Find where the given text appears and provide that cell's center as [X, Y] coordinate. 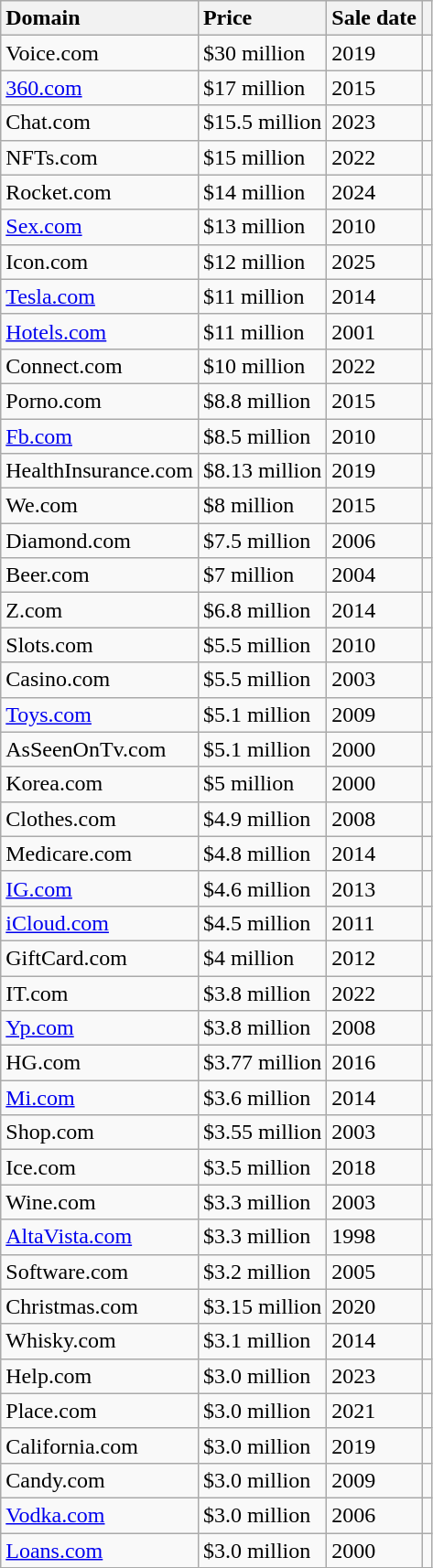
$3.55 million [262, 1133]
$4.6 million [262, 888]
$4.8 million [262, 854]
$4.5 million [262, 923]
$4.9 million [262, 819]
Clothes.com [100, 819]
$3.5 million [262, 1167]
Beer.com [100, 575]
Mi.com [100, 1098]
HealthInsurance.com [100, 471]
NFTs.com [100, 157]
Yp.com [100, 1028]
GiftCard.com [100, 958]
IG.com [100, 888]
Help.com [100, 1376]
IT.com [100, 993]
2021 [374, 1411]
We.com [100, 506]
Icon.com [100, 262]
Software.com [100, 1272]
$8.13 million [262, 471]
Z.com [100, 610]
HG.com [100, 1063]
1998 [374, 1237]
$7 million [262, 575]
Connect.com [100, 366]
Vodka.com [100, 1515]
Chat.com [100, 123]
AltaVista.com [100, 1237]
$30 million [262, 53]
$10 million [262, 366]
Sex.com [100, 227]
$7.5 million [262, 541]
Diamond.com [100, 541]
Slots.com [100, 645]
$3.1 million [262, 1341]
Casino.com [100, 680]
2024 [374, 192]
$8.8 million [262, 401]
Fb.com [100, 436]
2025 [374, 262]
2012 [374, 958]
$6.8 million [262, 610]
$3.77 million [262, 1063]
Christmas.com [100, 1306]
Price [262, 18]
Candy.com [100, 1480]
$17 million [262, 88]
2005 [374, 1272]
$3.6 million [262, 1098]
Tesla.com [100, 296]
Wine.com [100, 1202]
$8.5 million [262, 436]
$12 million [262, 262]
2013 [374, 888]
$14 million [262, 192]
California.com [100, 1445]
$5 million [262, 784]
Loans.com [100, 1551]
Place.com [100, 1411]
2011 [374, 923]
$3.2 million [262, 1272]
$4 million [262, 958]
2020 [374, 1306]
Rocket.com [100, 192]
2004 [374, 575]
Medicare.com [100, 854]
Hotels.com [100, 331]
2001 [374, 331]
AsSeenOnTv.com [100, 749]
Toys.com [100, 714]
$13 million [262, 227]
$15.5 million [262, 123]
Sale date [374, 18]
2018 [374, 1167]
$15 million [262, 157]
Porno.com [100, 401]
$8 million [262, 506]
$3.15 million [262, 1306]
2016 [374, 1063]
360.com [100, 88]
Voice.com [100, 53]
Ice.com [100, 1167]
Domain [100, 18]
iCloud.com [100, 923]
Shop.com [100, 1133]
Korea.com [100, 784]
Whisky.com [100, 1341]
